Provide the (x, y) coordinate of the cell's center where the given text is located.  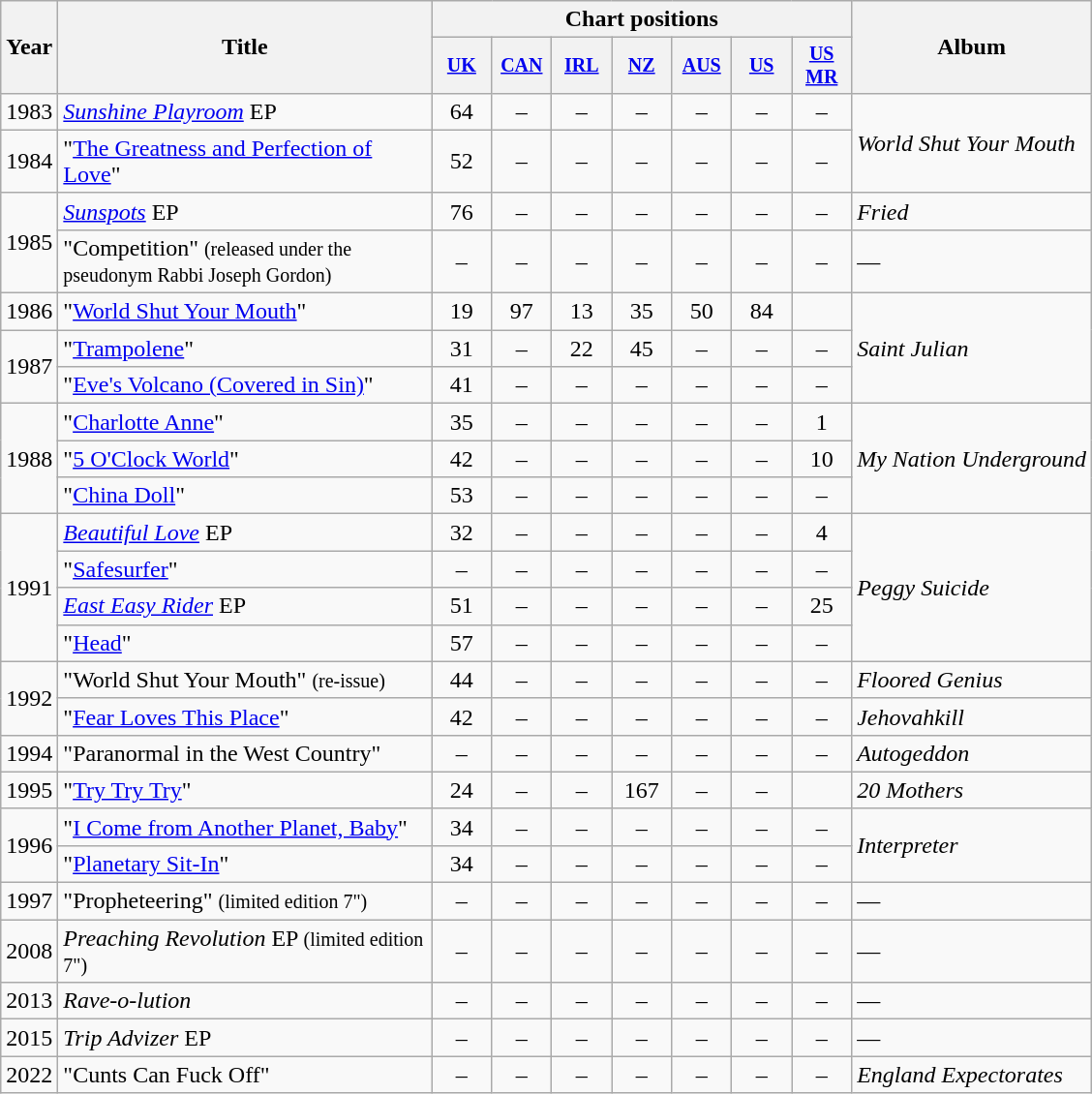
Peggy Suicide (972, 588)
84 (762, 312)
32 (462, 532)
2015 (29, 1038)
24 (462, 790)
AUS (702, 66)
"World Shut Your Mouth" (re-issue) (245, 680)
1987 (29, 367)
13 (582, 312)
"World Shut Your Mouth" (245, 312)
Beautiful Love EP (245, 532)
64 (462, 111)
IRL (582, 66)
"Try Try Try" (245, 790)
25 (822, 606)
Autogeddon (972, 753)
22 (582, 349)
"Cunts Can Fuck Off" (245, 1075)
CAN (522, 66)
"Planetary Sit-In" (245, 864)
1996 (29, 845)
2013 (29, 1001)
2008 (29, 951)
1997 (29, 901)
"China Doll" (245, 496)
4 (822, 532)
19 (462, 312)
"Trampolene" (245, 349)
World Shut Your Mouth (972, 143)
1984 (29, 161)
1986 (29, 312)
1992 (29, 698)
"I Come from Another Planet, Baby" (245, 827)
Album (972, 47)
Title (245, 47)
76 (462, 211)
Trip Advizer EP (245, 1038)
52 (462, 161)
England Expectorates (972, 1075)
1994 (29, 753)
My Nation Underground (972, 459)
Fried (972, 211)
Chart positions (642, 19)
1988 (29, 459)
1995 (29, 790)
"Head" (245, 643)
Jehovahkill (972, 716)
45 (642, 349)
Sunshine Playroom EP (245, 111)
53 (462, 496)
57 (462, 643)
NZ (642, 66)
US (762, 66)
31 (462, 349)
Saint Julian (972, 349)
50 (702, 312)
"Competition" (released under the pseudonym Rabbi Joseph Gordon) (245, 261)
East Easy Rider EP (245, 606)
"Paranormal in the West Country" (245, 753)
2022 (29, 1075)
Rave-o-lution (245, 1001)
Preaching Revolution EP (limited edition 7") (245, 951)
Sunspots EP (245, 211)
41 (462, 385)
US MR (822, 66)
1985 (29, 242)
10 (822, 459)
"5 O'Clock World" (245, 459)
167 (642, 790)
Year (29, 47)
"Fear Loves This Place" (245, 716)
97 (522, 312)
44 (462, 680)
51 (462, 606)
1991 (29, 588)
"Eve's Volcano (Covered in Sin)" (245, 385)
"Charlotte Anne" (245, 422)
1983 (29, 111)
"Propheteering" (limited edition 7") (245, 901)
20 Mothers (972, 790)
Floored Genius (972, 680)
Interpreter (972, 845)
1 (822, 422)
UK (462, 66)
"Safesurfer" (245, 569)
"The Greatness and Perfection of Love" (245, 161)
